From the cell containing the given text, extract its center point as [X, Y] coordinate. 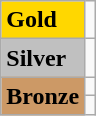
Gold [43, 20]
Silver [43, 58]
Bronze [43, 96]
